Provide the (x, y) coordinate of the cell's center where the given text is located.  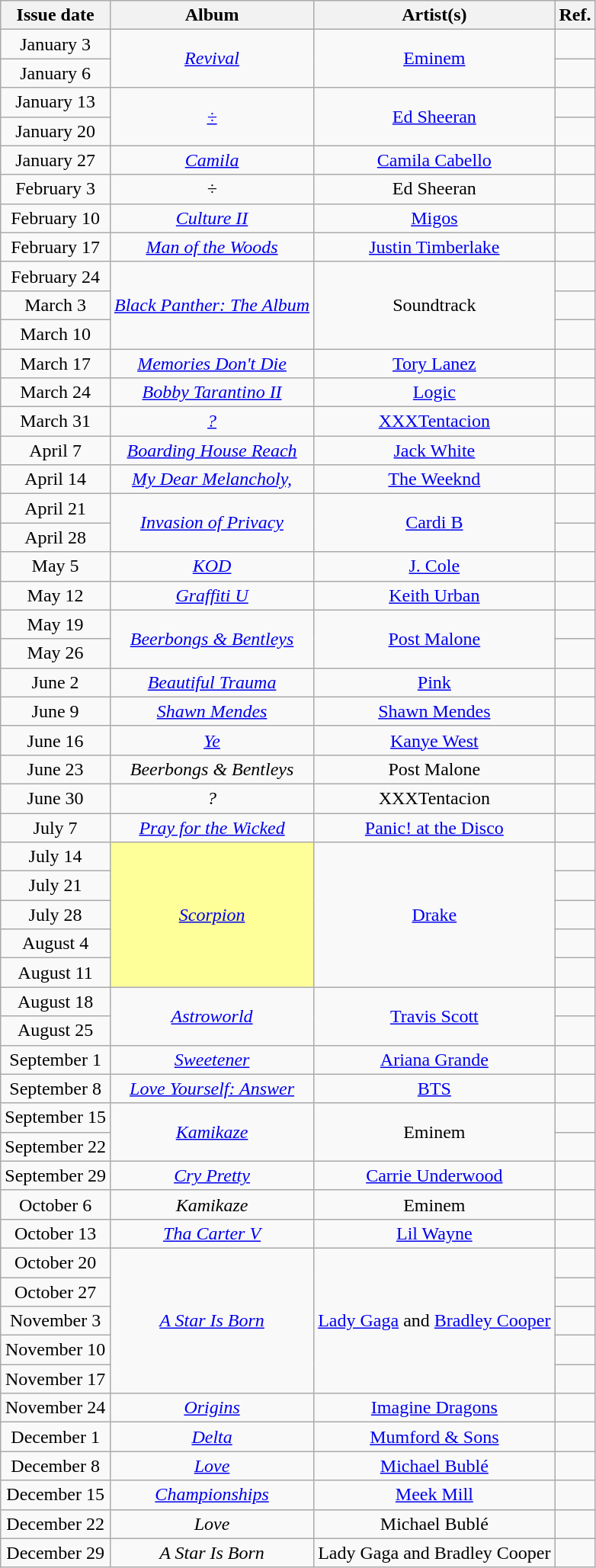
Justin Timberlake (434, 247)
Beautiful Trauma (212, 682)
Bobby Tarantino II (212, 393)
Man of the Woods (212, 247)
Memories Don't Die (212, 364)
The Weeknd (434, 479)
Love Yourself: Answer (212, 1089)
May 26 (56, 653)
Jack White (434, 451)
Pray for the Wicked (212, 827)
June 30 (56, 798)
November 24 (56, 1408)
Imagine Dragons (434, 1408)
November 3 (56, 1321)
Cry Pretty (212, 1175)
July 28 (56, 915)
Scorpion (212, 915)
October 13 (56, 1233)
September 29 (56, 1175)
February 10 (56, 218)
My Dear Melancholy, (212, 479)
March 24 (56, 393)
Graffiti U (212, 595)
September 22 (56, 1146)
December 22 (56, 1524)
November 10 (56, 1350)
December 29 (56, 1553)
Ariana Grande (434, 1060)
Panic! at the Disco (434, 827)
Tory Lanez (434, 364)
J. Cole (434, 566)
Travis Scott (434, 1016)
January 3 (56, 44)
Ye (212, 740)
Soundtrack (434, 305)
March 10 (56, 334)
Keith Urban (434, 595)
Boarding House Reach (212, 451)
Logic (434, 393)
Tha Carter V (212, 1233)
Astroworld (212, 1016)
April 28 (56, 537)
January 20 (56, 131)
KOD (212, 566)
July 21 (56, 886)
Kanye West (434, 740)
Invasion of Privacy (212, 523)
February 3 (56, 189)
May 5 (56, 566)
June 9 (56, 711)
Lil Wayne (434, 1233)
April 21 (56, 508)
April 14 (56, 479)
February 24 (56, 276)
Origins (212, 1408)
May 19 (56, 624)
Revival (212, 59)
Championships (212, 1495)
Mumford & Sons (434, 1437)
February 17 (56, 247)
June 2 (56, 682)
March 17 (56, 364)
Ref. (575, 15)
May 12 (56, 595)
October 20 (56, 1262)
Pink (434, 682)
January 13 (56, 102)
October 27 (56, 1292)
July 7 (56, 827)
June 16 (56, 740)
January 6 (56, 73)
BTS (434, 1089)
Meek Mill (434, 1495)
Album (212, 15)
August 11 (56, 973)
June 23 (56, 769)
September 8 (56, 1089)
Camila (212, 160)
Issue date (56, 15)
November 17 (56, 1379)
December 15 (56, 1495)
September 15 (56, 1117)
August 25 (56, 1031)
Artist(s) (434, 15)
Migos (434, 218)
April 7 (56, 451)
December 1 (56, 1437)
July 14 (56, 857)
March 31 (56, 422)
Cardi B (434, 523)
January 27 (56, 160)
October 6 (56, 1204)
March 3 (56, 305)
August 4 (56, 944)
Drake (434, 915)
Camila Cabello (434, 160)
Carrie Underwood (434, 1175)
August 18 (56, 1002)
Delta (212, 1437)
Sweetener (212, 1060)
December 8 (56, 1466)
Black Panther: The Album (212, 305)
September 1 (56, 1060)
Culture II (212, 218)
